From the cell containing the given text, extract its center point as (X, Y) coordinate. 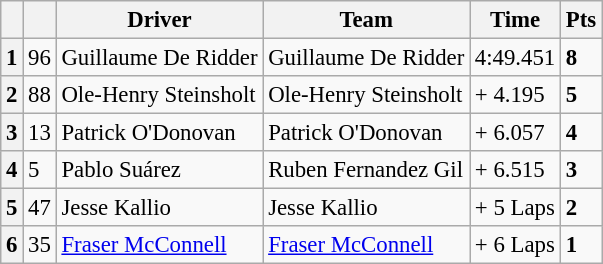
88 (40, 95)
Pts (582, 20)
Pablo Suárez (160, 170)
13 (40, 133)
47 (40, 208)
+ 6 Laps (516, 245)
96 (40, 58)
Time (516, 20)
35 (40, 245)
4:49.451 (516, 58)
+ 5 Laps (516, 208)
+ 4.195 (516, 95)
8 (582, 58)
6 (12, 245)
Ruben Fernandez Gil (366, 170)
Driver (160, 20)
Team (366, 20)
+ 6.515 (516, 170)
+ 6.057 (516, 133)
